Search for the cell housing the specified text and yield its (X, Y) center coordinate. 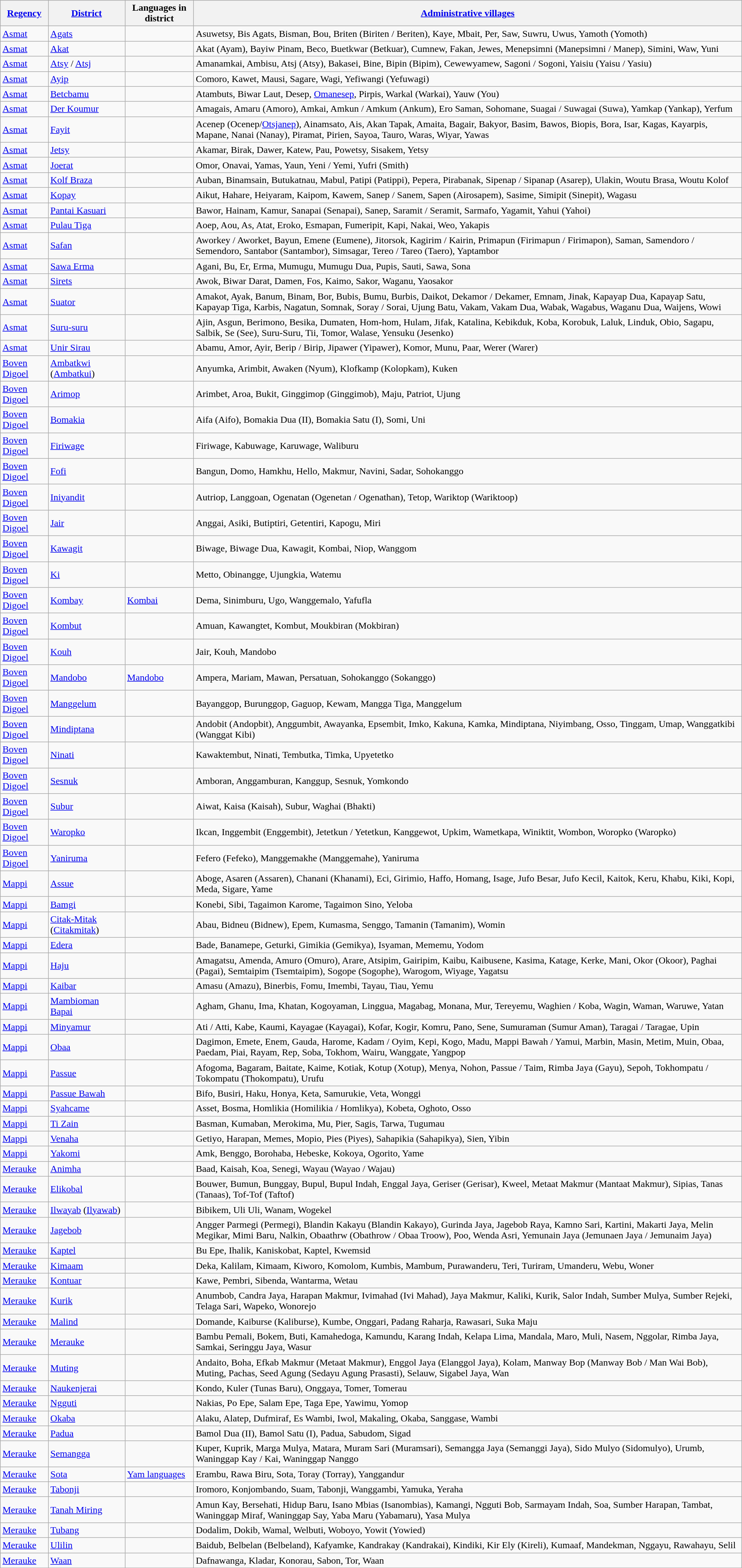
Bu Epe, Ihalik, Kaniskobat, Kaptel, Kwemsid (468, 1250)
Bamgi (87, 904)
Kawaktembut, Ninati, Tembutka, Timka, Upyetetko (468, 755)
Omor, Onavai, Yamas, Yaun, Yeni / Yemi, Yufri (Smith) (468, 165)
District (87, 13)
Citak-Mitak (Citakmitak) (87, 925)
Muting (87, 1368)
Akat (87, 49)
Ati / Atti, Kabe, Kaumi, Kayagae (Kayagai), Kofar, Kogir, Komru, Pano, Sene, Sumuraman (Sumur Aman), Taragai / Taragae, Upin (468, 1027)
Agats (87, 34)
Nakias, Po Epe, Salam Epe, Taga Epe, Yawimu, Yomop (468, 1403)
Firiwage, Kabuwage, Karuwage, Waliburu (468, 445)
Mambioman Bapai (87, 1006)
Yaniruma (87, 858)
Jagebob (87, 1230)
Bomakia (87, 420)
Deka, Kalilam, Kimaam, Kiworo, Komolom, Kumbis, Mambum, Purawanderu, Teri, Turiram, Umanderu, Webu, Woner (468, 1266)
Bade, Banamepe, Geturki, Gimikia (Gemikya), Isyaman, Mememu, Yodom (468, 945)
Padua (87, 1433)
Manggelum (87, 704)
Aifa (Aifo), Bomakia Dua (II), Bomakia Satu (I), Somi, Uni (468, 420)
Jetsy (87, 150)
Alaku, Alatep, Dufmiraf, Es Wambi, Iwol, Makaling, Okaba, Sanggase, Wambi (468, 1418)
Aoep, Aou, As, Atat, Eroko, Esmapan, Fumeripit, Kapi, Nakai, Weo, Yakapis (468, 225)
Amagais, Amaru (Amoro), Amkai, Amkun / Amkum (Ankum), Ero Saman, Sohomane, Suagai / Suwagai (Suwa), Yamkap (Yankap), Yerfum (468, 109)
Ngguti (87, 1403)
Ikcan, Inggembit (Enggembit), Jetetkun / Yetetkun, Kanggewot, Upkim, Wametkapa, Winiktit, Wombon, Woropko (Waropko) (468, 832)
Ti Zain (87, 1124)
Metto, Obinangge, Ujungkia, Watemu (468, 574)
Arimop (87, 394)
Dafnawanga, Kladar, Konorau, Sabon, Tor, Waan (468, 1560)
Andobit (Andopbit), Anggumbit, Awayanka, Epsembit, Imko, Kakuna, Kamka, Mindiptana, Niyimbang, Osso, Tinggam, Umap, Wanggatkibi (Wanggat Kibi) (468, 729)
Kombut (87, 626)
Dema, Sinimburu, Ugo, Wanggemalo, Yafufla (468, 601)
Kopay (87, 195)
Betcbamu (87, 94)
Yakomi (87, 1154)
Amk, Benggo, Borohaba, Hebeske, Kokoya, Ogorito, Yame (468, 1154)
Anyumka, Arimbit, Awaken (Nyum), Klofkamp (Kolopkam), Kuken (468, 368)
Getiyo, Harapan, Memes, Mopio, Pies (Piyes), Sahapikia (Sahapikya), Sien, Yibin (468, 1139)
Autriop, Langgoan, Ogenatan (Ogenetan / Ogenathan), Tetop, Wariktop (Wariktoop) (468, 497)
Passue (87, 1073)
Kimaam (87, 1266)
Bifo, Busiri, Haku, Honya, Keta, Samurukie, Veta, Wonggi (468, 1093)
Fayit (87, 129)
Akat (Ayam), Bayiw Pinam, Beco, Buetkwar (Betkuar), Cumnew, Fakan, Jewes, Menepsimni (Manepsimni / Manep), Simini, Waw, Yuni (468, 49)
Waan (87, 1560)
Iromoro, Konjombando, Suam, Tabonji, Wanggambi, Yamuka, Yeraha (468, 1489)
Fofi (87, 471)
Pantai Kasuari (87, 210)
Jair (87, 523)
Obaa (87, 1047)
Erambu, Rawa Biru, Sota, Toray (Torray), Yanggandur (468, 1474)
Tanah Miring (87, 1509)
Ulilin (87, 1545)
Waropko (87, 832)
Awok, Biwar Darat, Damen, Fos, Kaimo, Sakor, Waganu, Yaosakor (468, 281)
Kaibar (87, 986)
Suru-suru (87, 327)
Amasu (Amazu), Binerbis, Fomu, Imembi, Tayau, Tiau, Yemu (468, 986)
Atambuts, Biwar Laut, Desep, Omanesep, Pirpis, Warkal (Warkai), Yauw (You) (468, 94)
Languages in district (159, 13)
Yam languages (159, 1474)
Bayanggop, Burunggop, Gaguop, Kewam, Mangga Tiga, Manggelum (468, 704)
Agani, Bu, Er, Erma, Mumugu, Mumugu Dua, Pupis, Sauti, Sawa, Sona (468, 266)
Minyamur (87, 1027)
Sawa Erma (87, 266)
Abamu, Amor, Ayir, Berip / Birip, Jipawer (Yipawer), Komor, Munu, Paar, Werer (Warer) (468, 348)
Asset, Bosma, Homlikia (Homilikia / Homlikya), Kobeta, Oghoto, Osso (468, 1108)
Asuwetsy, Bis Agats, Bisman, Bou, Briten (Biriten / Beriten), Kaye, Mbait, Per, Saw, Suwru, Uwus, Yamoth (Yomoth) (468, 34)
Comoro, Kawet, Mausi, Sagare, Wagi, Yefiwangi (Yefuwagi) (468, 79)
Auban, Binamsain, Butukatnau, Mabul, Patipi (Patippi), Pepera, Pirabanak, Sipenap / Sipanap (Asarep), Ulakin, Woutu Brasa, Woutu Kolof (468, 180)
Okaba (87, 1418)
Bamol Dua (II), Bamol Satu (I), Padua, Sabudom, Sigad (468, 1433)
Sota (87, 1474)
Kombai (159, 601)
Baad, Kaisah, Koa, Senegi, Wayau (Wayao / Wajau) (468, 1169)
Subur (87, 807)
Bangun, Domo, Hamkhu, Hello, Makmur, Navini, Sadar, Sohokanggo (468, 471)
Kaptel (87, 1250)
Akamar, Birak, Dawer, Katew, Pau, Powetsy, Sisakem, Yetsy (468, 150)
Sesnuk (87, 780)
Edera (87, 945)
Semangga (87, 1454)
Ilwayab (Ilyawab) (87, 1209)
Bibikem, Uli Uli, Wanam, Wogekel (468, 1209)
Baidub, Belbelan (Belbeland), Kafyamke, Kandrakay (Kandrakai), Kindiki, Kir Ely (Kireli), Kumaaf, Mandekman, Nggayu, Rawahayu, Selil (468, 1545)
Ninati (87, 755)
Ambatkwi (Ambatkui) (87, 368)
Kontuar (87, 1281)
Fefero (Fefeko), Manggemakhe (Manggemahe), Yaniruma (468, 858)
Suator (87, 302)
Passue Bawah (87, 1093)
Arimbet, Aroa, Bukit, Ginggimop (Ginggimob), Maju, Patriot, Ujung (468, 394)
Mindiptana (87, 729)
Anggai, Asiki, Butiptiri, Getentiri, Kapogu, Miri (468, 523)
Aiwat, Kaisa (Kaisah), Subur, Waghai (Bhakti) (468, 807)
Elikobal (87, 1189)
Kawe, Pembri, Sibenda, Wantarma, Wetau (468, 1281)
Kouh (87, 652)
Dodalim, Dokib, Wamal, Welbuti, Woboyo, Yowit (Yowied) (468, 1530)
Naukenjerai (87, 1388)
Aikut, Hahare, Heiyaram, Kaipom, Kawem, Sanep / Sanem, Sapen (Airosapem), Sasime, Simipit (Sinepit), Wagasu (468, 195)
Basman, Kumaban, Merokima, Mu, Pier, Sagis, Tarwa, Tugumau (468, 1124)
Kurik (87, 1301)
Animha (87, 1169)
Pulau Tiga (87, 225)
Amanamkai, Ambisu, Atsj (Atsy), Bakasei, Bine, Bipin (Bipim), Cewewyamew, Sagoni / Sogoni, Yaisiu (Yaisu / Yasiu) (468, 64)
Biwage, Biwage Dua, Kawagit, Kombai, Niop, Wanggom (468, 548)
Sirets (87, 281)
Bawor, Hainam, Kamur, Sanapai (Senapai), Sanep, Saramit / Seramit, Sarmafo, Yagamit, Yahui (Yahoi) (468, 210)
Domande, Kaiburse (Kaliburse), Kumbe, Onggari, Padang Raharja, Rawasari, Suka Maju (468, 1322)
Ki (87, 574)
Iniyandit (87, 497)
Atsy / Atsj (87, 64)
Ampera, Mariam, Mawan, Persatuan, Sohokanggo (Sokanggo) (468, 677)
Agham, Ghanu, Ima, Khatan, Kogoyaman, Linggua, Magabag, Monana, Mur, Tereyemu, Waghien / Koba, Wagin, Waman, Waruwe, Yatan (468, 1006)
Malind (87, 1322)
Kombay (87, 601)
Kolf Braza (87, 180)
Abau, Bidneu (Bidnew), Epem, Kumasma, Senggo, Tamanin (Tamanim), Womin (468, 925)
Amboran, Anggamburan, Kanggup, Sesnuk, Yomkondo (468, 780)
Tabonji (87, 1489)
Firiwage (87, 445)
Syahcame (87, 1108)
Amuan, Kawangtet, Kombut, Moukbiran (Mokbiran) (468, 626)
Regency (25, 13)
Jair, Kouh, Mandobo (468, 652)
Haju (87, 965)
Konebi, Sibi, Tagaimon Karome, Tagaimon Sino, Yeloba (468, 904)
Ayip (87, 79)
Kawagit (87, 548)
Administrative villages (468, 13)
Assue (87, 883)
Kondo, Kuler (Tunas Baru), Onggaya, Tomer, Tomerau (468, 1388)
Venaha (87, 1139)
Joerat (87, 165)
Safan (87, 246)
Unir Sirau (87, 348)
Tubang (87, 1530)
Der Koumur (87, 109)
